Extract the [x, y] coordinate from the center of the cell holding the provided text.  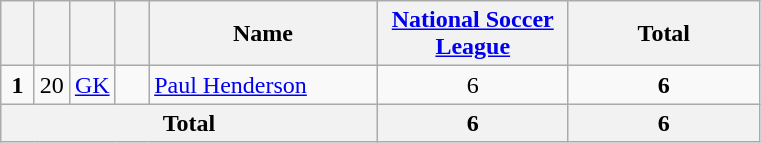
GK [92, 85]
National Soccer League [472, 34]
1 [18, 85]
Name [264, 34]
Paul Henderson [264, 85]
20 [52, 85]
